Pinpoint the cell where the given text exists, returning its [X, Y] midpoint coordinate. 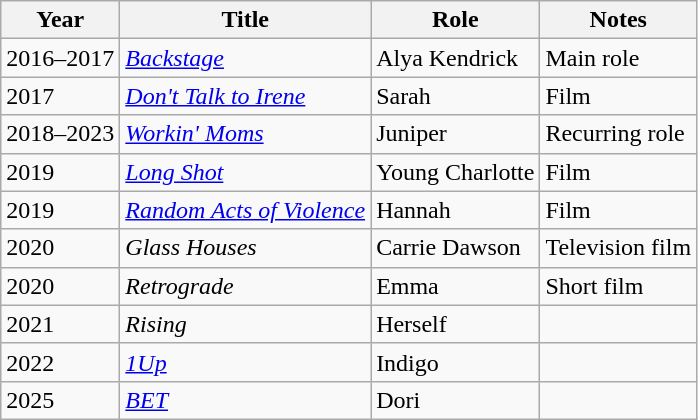
Dori [456, 400]
Workin' Moms [246, 134]
Hannah [456, 210]
2025 [60, 400]
Alya Kendrick [456, 58]
Main role [618, 58]
Random Acts of Violence [246, 210]
2022 [60, 362]
Juniper [456, 134]
Short film [618, 286]
Recurring role [618, 134]
Backstage [246, 58]
Young Charlotte [456, 172]
2016–2017 [60, 58]
Emma [456, 286]
Role [456, 20]
2017 [60, 96]
1Up [246, 362]
Notes [618, 20]
2018–2023 [60, 134]
Don't Talk to Irene [246, 96]
Herself [456, 324]
BET [246, 400]
Retrograde [246, 286]
Indigo [456, 362]
Long Shot [246, 172]
2021 [60, 324]
Rising [246, 324]
Sarah [456, 96]
Glass Houses [246, 248]
Carrie Dawson [456, 248]
Title [246, 20]
Television film [618, 248]
Year [60, 20]
